Detect which cell encompasses the target text, then output its (x, y) center coordinate. 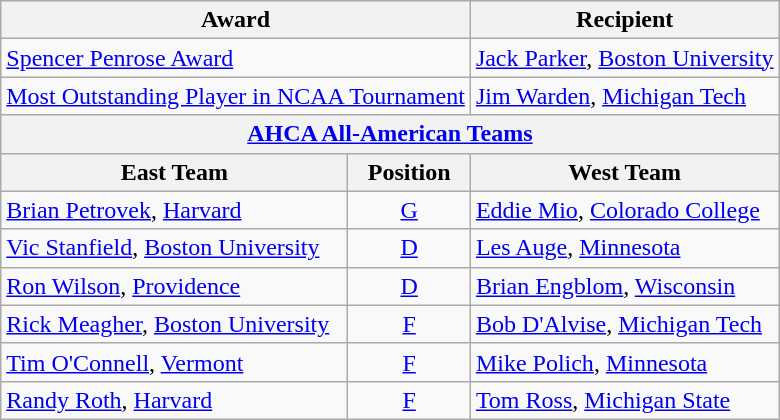
Most Outstanding Player in NCAA Tournament (236, 96)
Les Auge, Minnesota (624, 248)
Ron Wilson, Providence (174, 286)
Randy Roth, Harvard (174, 400)
Brian Petrovek, Harvard (174, 210)
Eddie Mio, Colorado College (624, 210)
Bob D'Alvise, Michigan Tech (624, 324)
Position (409, 172)
Spencer Penrose Award (236, 58)
Jack Parker, Boston University (624, 58)
East Team (174, 172)
West Team (624, 172)
Vic Stanfield, Boston University (174, 248)
Award (236, 20)
Jim Warden, Michigan Tech (624, 96)
Tom Ross, Michigan State (624, 400)
Mike Polich, Minnesota (624, 362)
Tim O'Connell, Vermont (174, 362)
G (409, 210)
Recipient (624, 20)
Rick Meagher, Boston University (174, 324)
Brian Engblom, Wisconsin (624, 286)
AHCA All-American Teams (390, 134)
